Find where the given text appears and provide that cell's center as [X, Y] coordinate. 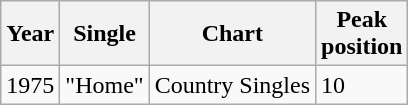
Single [104, 34]
Peakposition [362, 34]
10 [362, 85]
Chart [232, 34]
1975 [30, 85]
Year [30, 34]
"Home" [104, 85]
Country Singles [232, 85]
